Locate the cell with the specified text and output its (x, y) center coordinate. 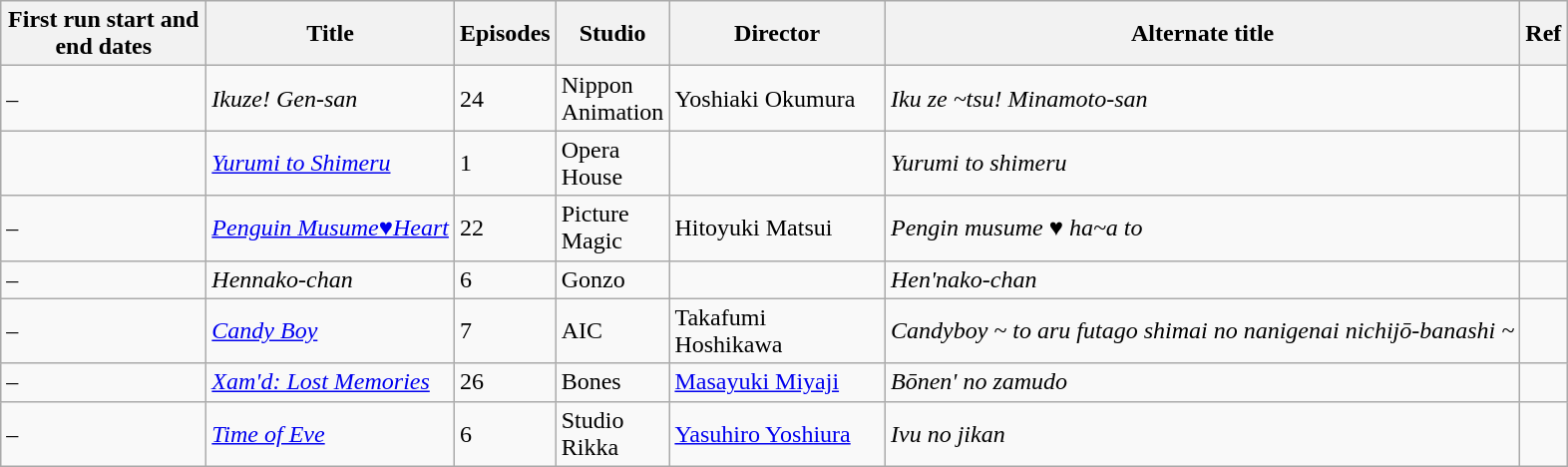
Picture Magic (612, 228)
Yasuhiro Yoshiura (778, 433)
Hitoyuki Matsui (778, 228)
Ivu no jikan (1202, 433)
Director (778, 34)
Xam'd: Lost Memories (331, 382)
1 (505, 164)
Bones (612, 382)
First run start and end dates (104, 34)
Takafumi Hoshikawa (778, 331)
Candyboy ~ to aru futago shimai no nanigenai nichijō-banashi ~ (1202, 331)
Hen'nako-chan (1202, 279)
Yoshiaki Okumura (778, 98)
Studio (612, 34)
Masayuki Miyaji (778, 382)
Yurumi to shimeru (1202, 164)
Title (331, 34)
26 (505, 382)
Time of Eve (331, 433)
Opera House (612, 164)
Episodes (505, 34)
Hennako-chan (331, 279)
Ref (1544, 34)
Gonzo (612, 279)
Penguin Musume♥Heart (331, 228)
Studio Rikka (612, 433)
24 (505, 98)
Pengin musume ♥ ha~a to (1202, 228)
Candy Boy (331, 331)
AIC (612, 331)
Ikuze! Gen-san (331, 98)
Bōnen' no zamudo (1202, 382)
Nippon Animation (612, 98)
Alternate title (1202, 34)
22 (505, 228)
7 (505, 331)
Iku ze ~tsu! Minamoto-san (1202, 98)
Yurumi to Shimeru (331, 164)
